Extract the (x, y) coordinate from the center of the cell holding the provided text.  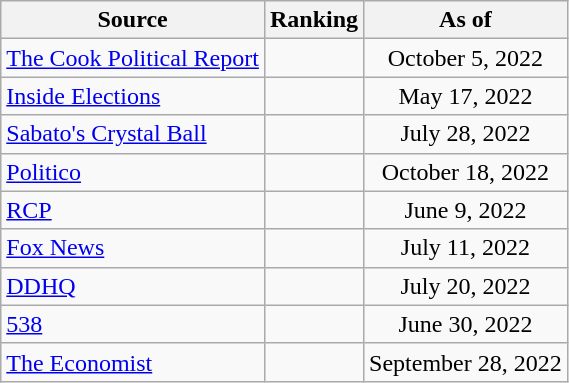
Ranking (314, 20)
September 28, 2022 (466, 362)
June 9, 2022 (466, 210)
Politico (133, 172)
June 30, 2022 (466, 324)
July 11, 2022 (466, 248)
Inside Elections (133, 96)
Fox News (133, 248)
Sabato's Crystal Ball (133, 134)
July 20, 2022 (466, 286)
Source (133, 20)
October 5, 2022 (466, 58)
DDHQ (133, 286)
July 28, 2022 (466, 134)
As of (466, 20)
The Cook Political Report (133, 58)
538 (133, 324)
RCP (133, 210)
October 18, 2022 (466, 172)
May 17, 2022 (466, 96)
The Economist (133, 362)
